Provide the [x, y] coordinate of the cell's center where the given text is located.  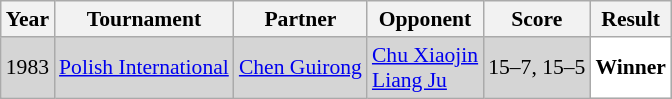
Opponent [425, 19]
Score [536, 19]
Partner [300, 19]
Chu Xiaojin Liang Ju [425, 68]
Year [28, 19]
Chen Guirong [300, 68]
Tournament [144, 19]
Polish International [144, 68]
15–7, 15–5 [536, 68]
Result [630, 19]
Winner [630, 68]
1983 [28, 68]
